Output the (x, y) coordinate of the center of the cell containing the given text.  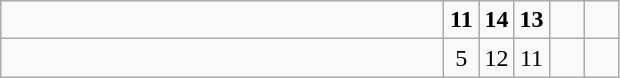
5 (462, 58)
12 (496, 58)
14 (496, 20)
13 (532, 20)
